Return the (X, Y) coordinate for the center point of the cell that contains the specified text.  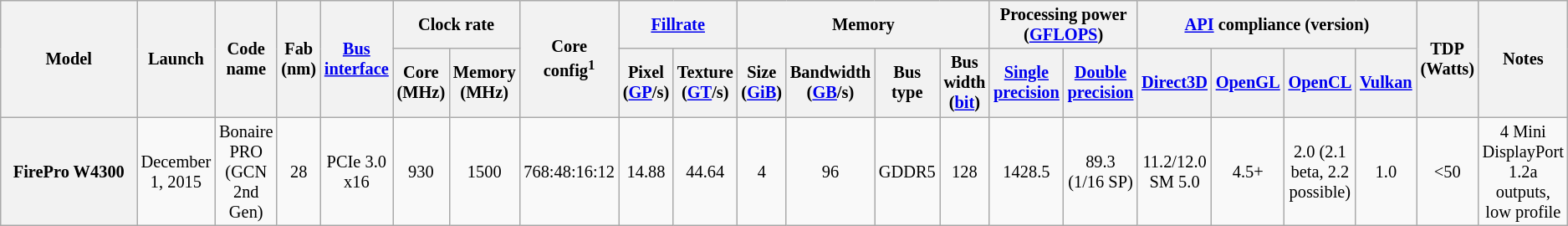
Bus type (907, 83)
2.0 (2.1 beta, 2.2 possible) (1320, 172)
Memory (864, 24)
Model (69, 59)
Size (GiB) (762, 83)
Notes (1524, 59)
Clock rate (457, 24)
TDP (Watts) (1448, 59)
Fab (nm) (299, 59)
GDDR5 (907, 172)
Vulkan (1386, 83)
Code name (246, 59)
11.2/12.0 SM 5.0 (1174, 172)
Bonaire PRO (GCN 2nd Gen) (246, 172)
4 (762, 172)
Single precision (1027, 83)
Core config1 (569, 59)
FirePro W4300 (69, 172)
Bandwidth (GB/s) (830, 83)
Texture (GT/s) (705, 83)
768:48:16:12 (569, 172)
Pixel (GP/s) (646, 83)
96 (830, 172)
<50 (1448, 172)
4 Mini DisplayPort 1.2a outputs, low profile (1524, 172)
28 (299, 172)
44.64 (705, 172)
OpenCL (1320, 83)
PCIe 3.0 x16 (356, 172)
1428.5 (1027, 172)
14.88 (646, 172)
Fillrate (678, 24)
128 (965, 172)
Processing power(GFLOPS) (1064, 24)
4.5+ (1248, 172)
Bus interface (356, 59)
Memory (MHz) (484, 83)
930 (421, 172)
Bus width (bit) (965, 83)
API compliance (version) (1276, 24)
Direct3D (1174, 83)
Core (MHz) (421, 83)
1.0 (1386, 172)
89.3 (1/16 SP) (1101, 172)
Double precision (1101, 83)
OpenGL (1248, 83)
1500 (484, 172)
Launch (176, 59)
December 1, 2015 (176, 172)
